Capture the cell that displays the provided text and extract its (x, y) central coordinate. 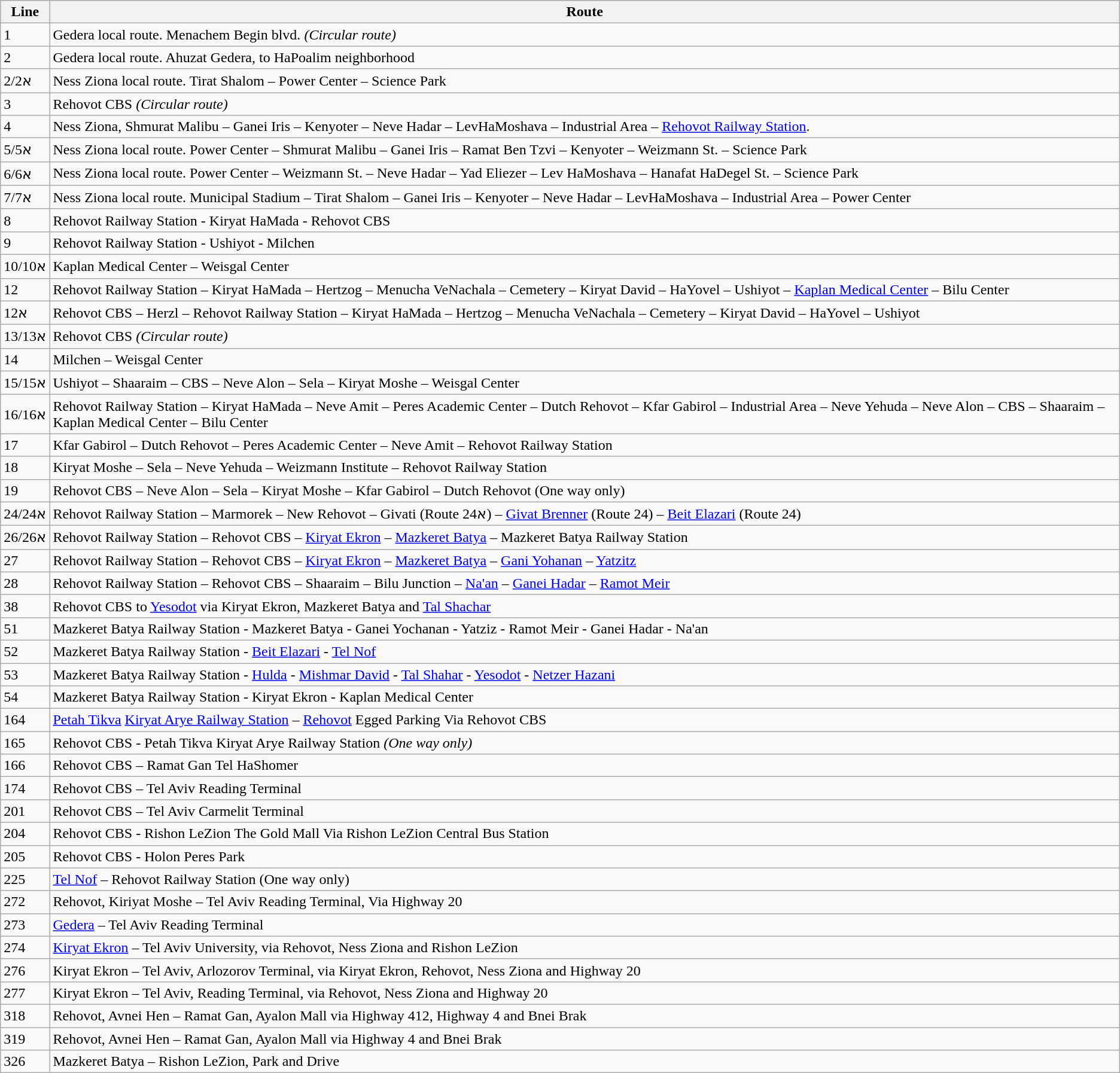
Line (25, 12)
10/10א (25, 266)
Kaplan Medical Center – Weisgal Center (585, 266)
Rehovot CBS to Yesodot via Kiryat Ekron, Mazkeret Batya and Tal Shachar (585, 606)
Mazkeret Batya – Rishon LeZion, Park and Drive (585, 1062)
Gedera local route. Ahuzat Gedera, to HaPoalim neighborhood (585, 57)
205 (25, 856)
Mazkeret Batya Railway Station - Hulda ‐ Mishmar David - Tal Shahar - Yesodot - Netzer Hazani (585, 674)
Rehovot Railway Station – Rehovot CBS – Kiryat Ekron – Mazkeret Batya – Mazkeret Batya Railway Station (585, 538)
Rehovot, Avnei Hen – Ramat Gan, Ayalon Mall via Highway 412, Highway 4 and Bnei Brak (585, 1016)
Rehovot, Avnei Hen – Ramat Gan, Ayalon Mall via Highway 4 and Bnei Brak (585, 1039)
Rehovot CBS – Tel Aviv Reading Terminal (585, 788)
12 (25, 289)
51 (25, 629)
Rehovot Railway Station – Rehovot CBS – Shaaraim – Bilu Junction – Na'an – Ganei Hadar – Ramot Meir (585, 583)
165 (25, 743)
318 (25, 1016)
13/13א (25, 337)
Rehovot CBS – Tel Aviv Carmelit Terminal (585, 811)
Gedera – Tel Aviv Reading Terminal (585, 925)
Rehovot CBS – Ramat Gan Tel HaShomer (585, 766)
Rehovot CBS – Herzl – Rehovot Railway Station – Kiryat HaMada – Hertzog – Menucha VeNachala – Cemetery – Kiryat David – HaYovel – Ushiyot (585, 313)
Ness Ziona, Shmurat Malibu – Ganei Iris – Kenyoter – Neve Hadar – LevHaMoshava – Industrial Area – Rehovot Railway Station. (585, 127)
27 (25, 560)
3 (25, 103)
Milchen – Weisgal Center (585, 359)
12א (25, 313)
164 (25, 720)
166 (25, 766)
Rehovot Railway Station – Marmorek – New Rehovot – Givati (Route 24א) – Givat Brenner (Route 24) – Beit Elazari (Route 24) (585, 514)
319 (25, 1039)
Rehovot Railway Station - Kiryat HaMada - Rehovot CBS (585, 220)
52 (25, 651)
Mazkeret Batya Railway Station - Kiryat Ekron - Kaplan Medical Center (585, 697)
Ness Ziona local route. Power Center – Weizmann St. – Neve Hadar – Yad Eliezer – Lev HaMoshava – Hanafat HaDegel St. – Science Park (585, 173)
Petah Tikva Kiryat Arye Railway Station – Rehovot Egged Parking Via Rehovot CBS (585, 720)
Kiryat Ekron – Tel Aviv, Reading Terminal, via Rehovot, Ness Ziona and Highway 20 (585, 993)
326 (25, 1062)
54 (25, 697)
Kiryat Ekron – Tel Aviv University, via Rehovot, Ness Ziona and Rishon LeZion (585, 947)
Rehovot CBS – Neve Alon – Sela – Kiryat Moshe – Kfar Gabirol – Dutch Rehovot (One way only) (585, 490)
Rehovot, Kiriyat Moshe – Tel Aviv Reading Terminal, Via Highway 20 (585, 902)
Kfar Gabirol – Dutch Rehovot – Peres Academic Center – Neve Amit – Rehovot Railway Station (585, 445)
1 (25, 35)
Ness Ziona local route. Municipal Stadium – Tirat Shalom – Ganei Iris – Kenyoter – Neve Hadar – LevHaMoshava – Industrial Area – Power Center (585, 197)
19 (25, 490)
Ushiyot – Shaaraim – CBS – Neve Alon – Sela – Kiryat Moshe – Weisgal Center (585, 383)
225 (25, 879)
276 (25, 970)
Ness Ziona local route. Power Center – Shmurat Malibu – Ganei Iris – Ramat Ben Tzvi – Kenyoter – Weizmann St. – Science Park (585, 150)
26/26א (25, 538)
38 (25, 606)
5/5א (25, 150)
Route (585, 12)
16/16א (25, 414)
Kiryat Moshe – Sela – Neve Yehuda – Weizmann Institute – Rehovot Railway Station (585, 468)
Gedera local route. Menachem Begin blvd. (Circular route) (585, 35)
274 (25, 947)
4 (25, 127)
Mazkeret Batya Railway Station - Beit Elazari - Tel Nof (585, 651)
6/6א (25, 173)
Rehovot CBS - Petah Tikva Kiryat Arye Railway Station (One way only) (585, 743)
Rehovot CBS - Holon Peres Park (585, 856)
18 (25, 468)
2/2א (25, 81)
Ness Ziona local route. Tirat Shalom – Power Center – Science Park (585, 81)
204 (25, 834)
Mazkeret Batya Railway Station - Mazkeret Batya - Ganei Yochanan - Yatziz - Ramot Meir - Ganei Hadar - Na'an (585, 629)
Rehovot Railway Station – Rehovot CBS – Kiryat Ekron – Mazkeret Batya – Gani Yohanan – Yatzitz (585, 560)
2 (25, 57)
17 (25, 445)
Rehovot Railway Station - Ushiyot - Milchen (585, 243)
53 (25, 674)
28 (25, 583)
174 (25, 788)
273 (25, 925)
8 (25, 220)
9 (25, 243)
24/24א (25, 514)
Kiryat Ekron – Tel Aviv, Arlozorov Terminal, via Kiryat Ekron, Rehovot, Ness Ziona and Highway 20 (585, 970)
Rehovot CBS - Rishon LeZion The Gold Mall Via Rishon LeZion Central Bus Station (585, 834)
14 (25, 359)
277 (25, 993)
15/15א (25, 383)
201 (25, 811)
272 (25, 902)
7/7א (25, 197)
Tel Nof – Rehovot Railway Station (One way only) (585, 879)
